Output the (X, Y) coordinate of the center of the cell containing the given text.  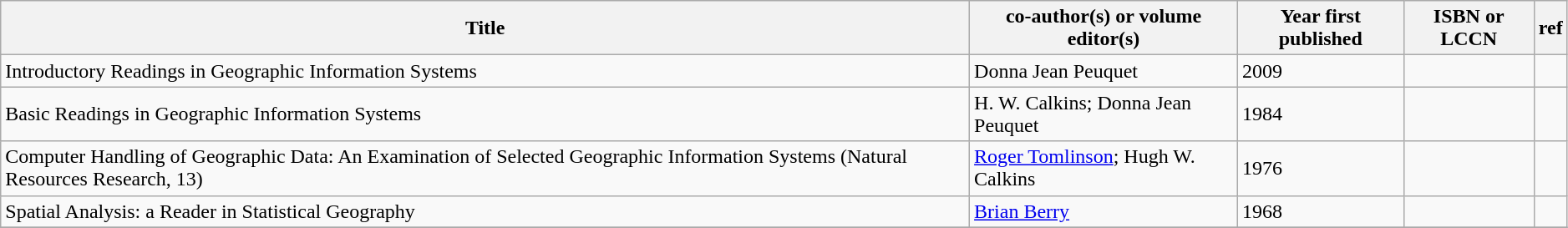
ISBN or LCCN (1469, 28)
1976 (1322, 169)
H. W. Calkins; Donna Jean Peuquet (1104, 114)
Basic Readings in Geographic Information Systems (485, 114)
Year first published (1322, 28)
Roger Tomlinson; Hugh W. Calkins (1104, 169)
1984 (1322, 114)
Computer Handling of Geographic Data: An Examination of Selected Geographic Information Systems (Natural Resources Research, 13) (485, 169)
Spatial Analysis: a Reader in Statistical Geography (485, 211)
Title (485, 28)
Introductory Readings in Geographic Information Systems (485, 71)
1968 (1322, 211)
Brian Berry (1104, 211)
Donna Jean Peuquet (1104, 71)
2009 (1322, 71)
ref (1550, 28)
co-author(s) or volume editor(s) (1104, 28)
